Detect which cell encompasses the target text, then output its (X, Y) center coordinate. 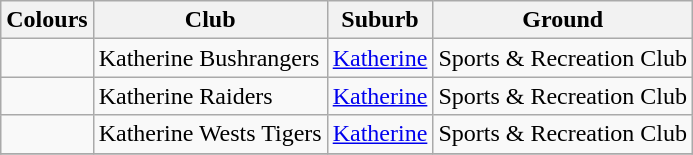
Colours (47, 20)
Club (210, 20)
Katherine Raiders (210, 96)
Ground (563, 20)
Katherine Bushrangers (210, 58)
Suburb (380, 20)
Katherine Wests Tigers (210, 134)
